Search for the cell housing the specified text and yield its (X, Y) center coordinate. 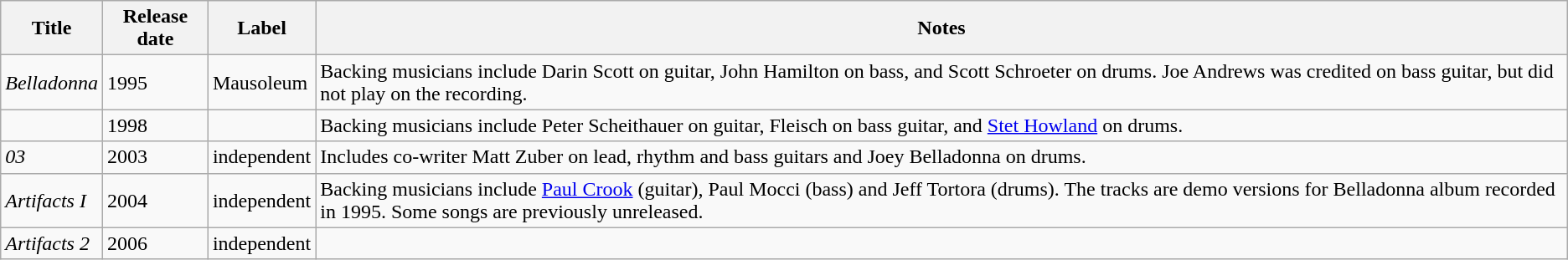
2004 (155, 201)
2003 (155, 157)
Artifacts I (52, 201)
Release date (155, 28)
1998 (155, 125)
Belladonna (52, 82)
Backing musicians include Peter Scheithauer on guitar, Fleisch on bass guitar, and Stet Howland on drums. (941, 125)
Notes (941, 28)
Includes co-writer Matt Zuber on lead, rhythm and bass guitars and Joey Belladonna on drums. (941, 157)
Artifacts 2 (52, 243)
Mausoleum (261, 82)
Label (261, 28)
Title (52, 28)
1995 (155, 82)
03 (52, 157)
2006 (155, 243)
